For the text-containing cell, return its midpoint in [x, y] coordinate format. 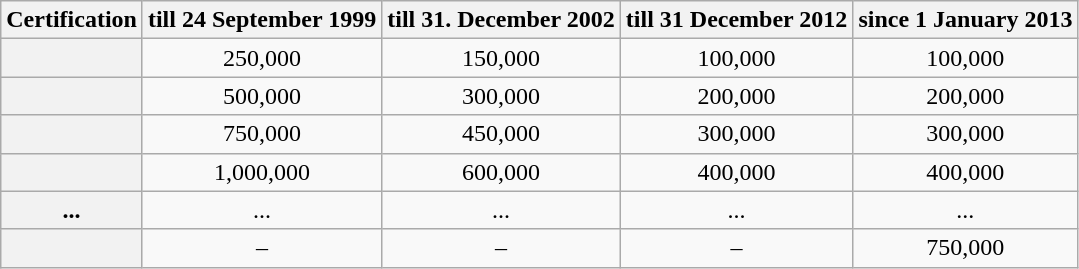
since 1 January 2013 [966, 20]
1,000,000 [262, 172]
till 31 December 2012 [736, 20]
600,000 [502, 172]
till 24 September 1999 [262, 20]
150,000 [502, 58]
till 31. December 2002 [502, 20]
250,000 [262, 58]
450,000 [502, 134]
Certification [72, 20]
500,000 [262, 96]
